Return [x, y] of the center of cell containing provided text 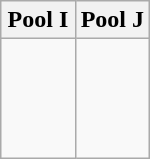
Pool J [112, 20]
Pool I [38, 20]
